Find where the given text appears and provide that cell's center as [x, y] coordinate. 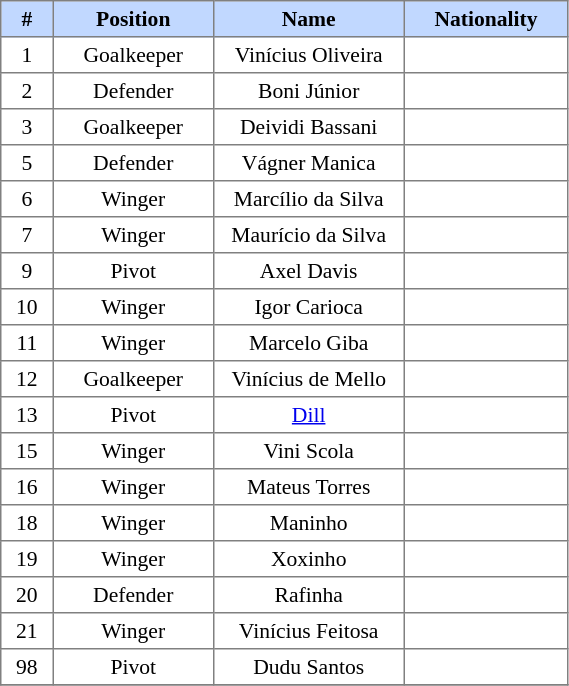
16 [27, 487]
1 [27, 55]
Igor Carioca [308, 307]
Boni Júnior [308, 91]
18 [27, 523]
10 [27, 307]
Rafinha [308, 595]
12 [27, 379]
5 [27, 163]
Position [133, 19]
15 [27, 451]
9 [27, 271]
Vágner Manica [308, 163]
11 [27, 343]
21 [27, 631]
19 [27, 559]
6 [27, 199]
3 [27, 127]
Dill [308, 415]
Mateus Torres [308, 487]
Vinícius de Mello [308, 379]
Maninho [308, 523]
Vinícius Feitosa [308, 631]
2 [27, 91]
Dudu Santos [308, 667]
7 [27, 235]
Nationality [486, 19]
98 [27, 667]
Xoxinho [308, 559]
Vinícius Oliveira [308, 55]
Marcelo Giba [308, 343]
20 [27, 595]
13 [27, 415]
Vini Scola [308, 451]
Marcílio da Silva [308, 199]
# [27, 19]
Axel Davis [308, 271]
Deividi Bassani [308, 127]
Name [308, 19]
Maurício da Silva [308, 235]
